Search for the cell housing the specified text and yield its (X, Y) center coordinate. 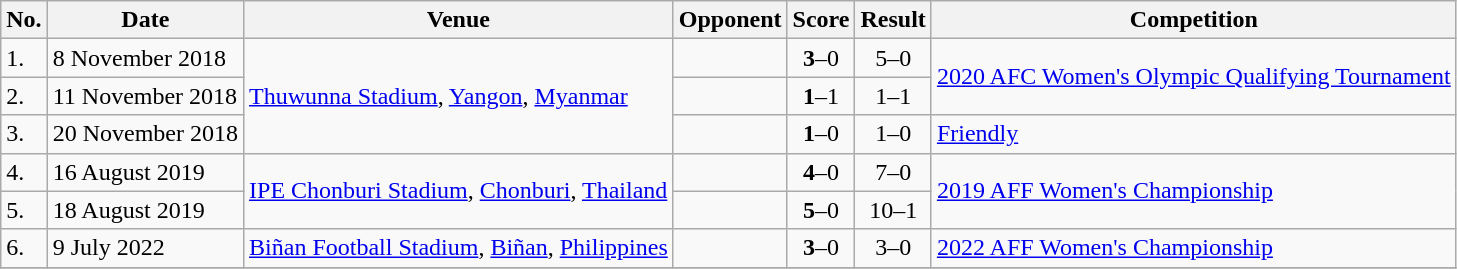
Opponent (730, 20)
16 August 2019 (145, 172)
Friendly (1194, 134)
2022 AFF Women's Championship (1194, 248)
5. (24, 210)
4. (24, 172)
8 November 2018 (145, 58)
IPE Chonburi Stadium, Chonburi, Thailand (459, 191)
2020 AFC Women's Olympic Qualifying Tournament (1194, 77)
1. (24, 58)
6. (24, 248)
3. (24, 134)
10–1 (893, 210)
Biñan Football Stadium, Biñan, Philippines (459, 248)
2. (24, 96)
Date (145, 20)
4–0 (821, 172)
Score (821, 20)
Competition (1194, 20)
Result (893, 20)
Thuwunna Stadium, Yangon, Myanmar (459, 96)
9 July 2022 (145, 248)
7–0 (893, 172)
20 November 2018 (145, 134)
18 August 2019 (145, 210)
11 November 2018 (145, 96)
2019 AFF Women's Championship (1194, 191)
No. (24, 20)
Venue (459, 20)
